Determine the (X, Y) coordinate at the center of the cell enclosing the given text.  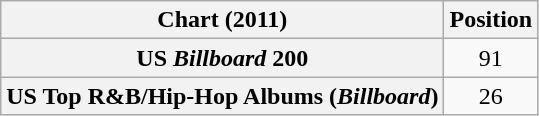
US Billboard 200 (222, 58)
91 (491, 58)
Position (491, 20)
26 (491, 96)
Chart (2011) (222, 20)
US Top R&B/Hip-Hop Albums (Billboard) (222, 96)
